Pinpoint the cell where the given text exists, returning its (X, Y) midpoint coordinate. 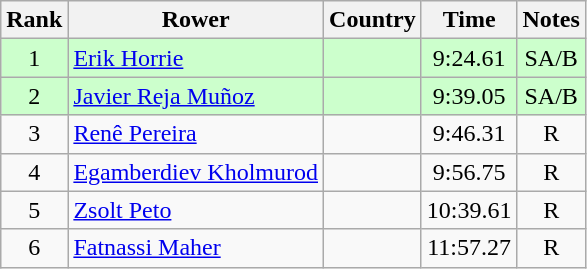
Erik Horrie (196, 58)
4 (34, 172)
9:56.75 (469, 172)
Fatnassi Maher (196, 248)
Rower (196, 20)
Country (373, 20)
Renê Pereira (196, 134)
2 (34, 96)
Notes (551, 20)
10:39.61 (469, 210)
Egamberdiev Kholmurod (196, 172)
9:39.05 (469, 96)
11:57.27 (469, 248)
6 (34, 248)
9:46.31 (469, 134)
5 (34, 210)
1 (34, 58)
Zsolt Peto (196, 210)
Rank (34, 20)
3 (34, 134)
Javier Reja Muñoz (196, 96)
Time (469, 20)
9:24.61 (469, 58)
